Return [x, y] of the center of cell containing provided text 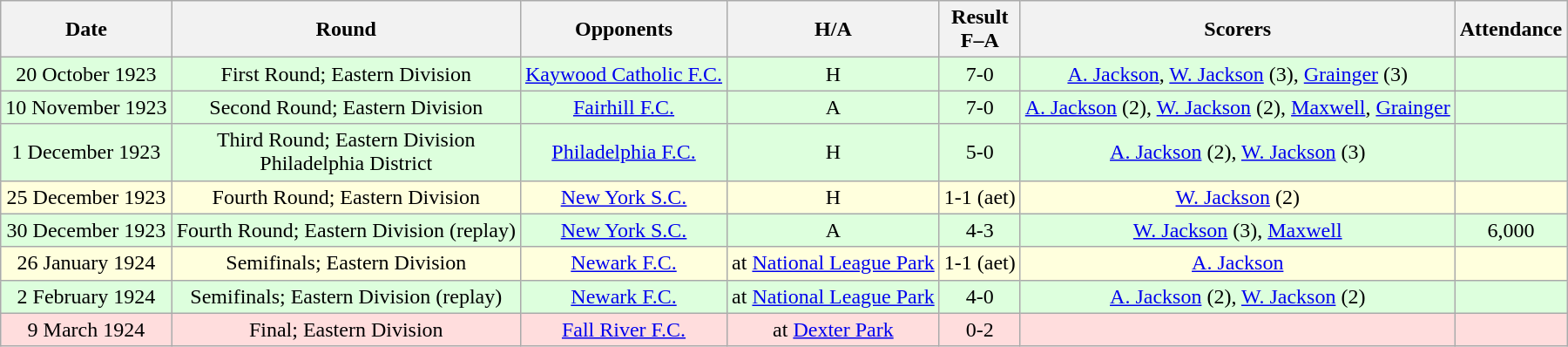
5-0 [979, 152]
W. Jackson (3), Maxwell [1237, 230]
Round [346, 30]
Fourth Round; Eastern Division (replay) [346, 230]
H/A [834, 30]
Scorers [1237, 30]
2 February 1924 [86, 296]
10 November 1923 [86, 107]
W. Jackson (2) [1237, 197]
1 December 1923 [86, 152]
Opponents [624, 30]
A. Jackson, W. Jackson (3), Grainger (3) [1237, 74]
6,000 [1511, 230]
25 December 1923 [86, 197]
Date [86, 30]
4-3 [979, 230]
ResultF–A [979, 30]
Philadelphia F.C. [624, 152]
30 December 1923 [86, 230]
First Round; Eastern Division [346, 74]
A. Jackson [1237, 263]
Semifinals; Eastern Division (replay) [346, 296]
9 March 1924 [86, 330]
Fall River F.C. [624, 330]
Kaywood Catholic F.C. [624, 74]
at Dexter Park [834, 330]
A. Jackson (2), W. Jackson (2), Maxwell, Grainger [1237, 107]
Second Round; Eastern Division [346, 107]
26 January 1924 [86, 263]
Attendance [1511, 30]
20 October 1923 [86, 74]
A. Jackson (2), W. Jackson (2) [1237, 296]
Final; Eastern Division [346, 330]
0-2 [979, 330]
Semifinals; Eastern Division [346, 263]
A. Jackson (2), W. Jackson (3) [1237, 152]
Fourth Round; Eastern Division [346, 197]
Third Round; Eastern DivisionPhiladelphia District [346, 152]
Fairhill F.C. [624, 107]
4-0 [979, 296]
